Pinpoint the cell where the given text exists, returning its [x, y] midpoint coordinate. 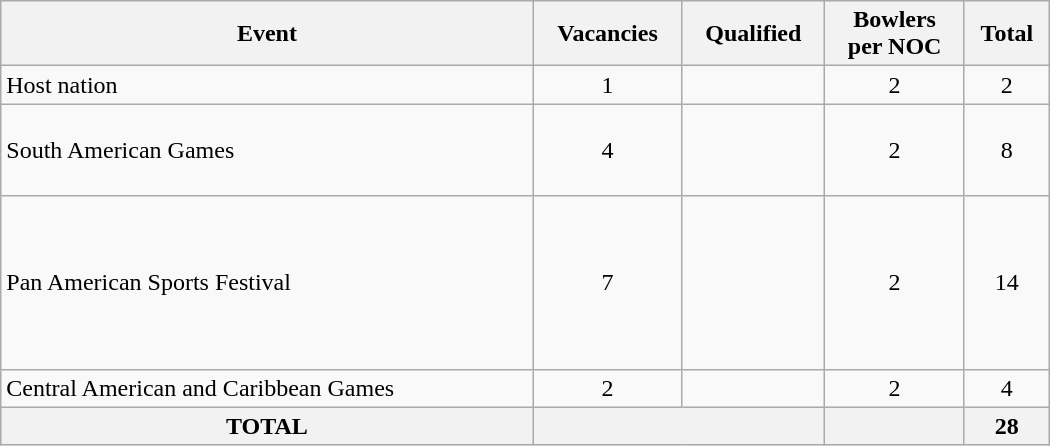
Event [267, 34]
8 [1006, 150]
Pan American Sports Festival [267, 282]
Qualified [754, 34]
South American Games [267, 150]
Host nation [267, 85]
Bowlers per NOC [895, 34]
28 [1006, 426]
7 [608, 282]
14 [1006, 282]
1 [608, 85]
TOTAL [267, 426]
Central American and Caribbean Games [267, 388]
Total [1006, 34]
Vacancies [608, 34]
